Scan for the cell matching the given text and deliver its [X, Y] coordinate at center. 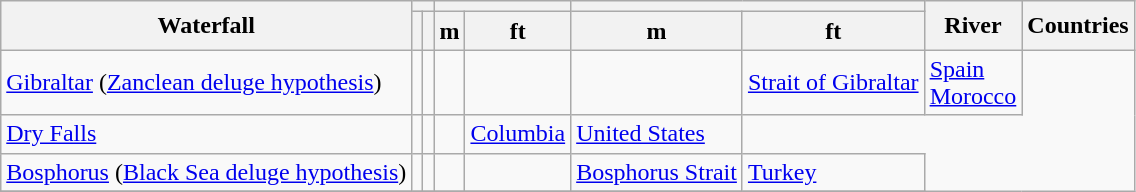
Dry Falls [206, 134]
Countries [1078, 26]
Spain Morocco [973, 82]
Bosphorus Strait [657, 172]
Bosphorus (Black Sea deluge hypothesis) [206, 172]
Turkey [833, 172]
Gibraltar (Zanclean deluge hypothesis) [206, 82]
River [973, 26]
Columbia [518, 134]
Waterfall [206, 26]
Strait of Gibraltar [833, 82]
United States [657, 134]
